Scan for the cell matching the given text and deliver its [X, Y] coordinate at center. 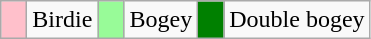
Bogey [161, 20]
Double bogey [297, 20]
Birdie [62, 20]
